Return (x, y) of the center of cell containing provided text 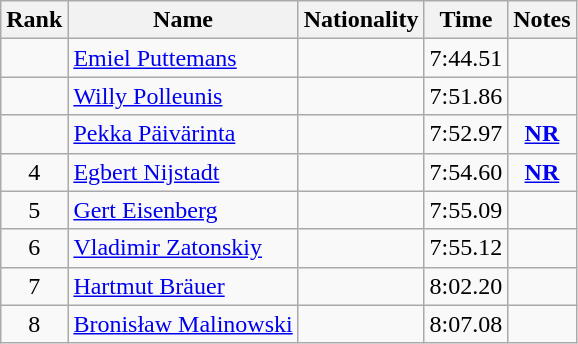
Egbert Nijstadt (183, 172)
Pekka Päivärinta (183, 134)
Rank (34, 20)
6 (34, 248)
Emiel Puttemans (183, 58)
4 (34, 172)
Nationality (361, 20)
Time (466, 20)
7:52.97 (466, 134)
7:44.51 (466, 58)
7:54.60 (466, 172)
7 (34, 286)
8 (34, 324)
8:07.08 (466, 324)
Hartmut Bräuer (183, 286)
5 (34, 210)
7:55.09 (466, 210)
7:51.86 (466, 96)
8:02.20 (466, 286)
Notes (542, 20)
Bronisław Malinowski (183, 324)
Name (183, 20)
Vladimir Zatonskiy (183, 248)
7:55.12 (466, 248)
Gert Eisenberg (183, 210)
Willy Polleunis (183, 96)
